Search for the cell housing the specified text and yield its [X, Y] center coordinate. 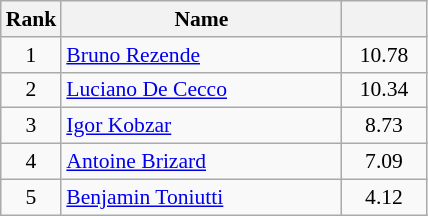
1 [32, 55]
8.73 [384, 126]
Rank [32, 19]
Luciano De Cecco [201, 90]
4 [32, 162]
7.09 [384, 162]
5 [32, 197]
Benjamin Toniutti [201, 197]
3 [32, 126]
2 [32, 90]
Bruno Rezende [201, 55]
Igor Kobzar [201, 126]
4.12 [384, 197]
Antoine Brizard [201, 162]
10.78 [384, 55]
10.34 [384, 90]
Name [201, 19]
